Locate the cell with the specified text and output its [X, Y] center coordinate. 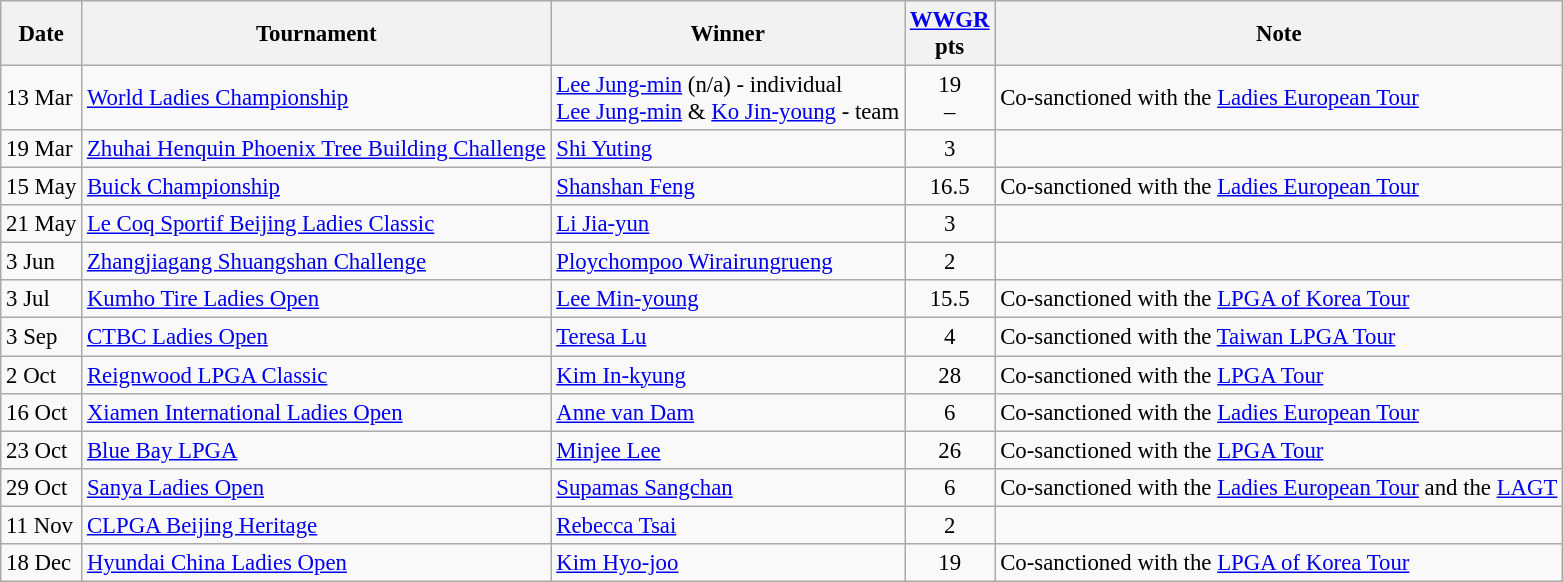
Kim Hyo-joo [728, 563]
Shanshan Feng [728, 187]
23 Oct [42, 450]
19 [949, 563]
3 Sep [42, 337]
18 Dec [42, 563]
Kim In-kyung [728, 375]
Hyundai China Ladies Open [316, 563]
Lee Min-young [728, 299]
29 Oct [42, 487]
Blue Bay LPGA [316, 450]
CTBC Ladies Open [316, 337]
Kumho Tire Ladies Open [316, 299]
Anne van Dam [728, 412]
Co-sanctioned with the Ladies European Tour and the LAGT [1279, 487]
3 Jul [42, 299]
Shi Yuting [728, 149]
Reignwood LPGA Classic [316, 375]
Note [1279, 34]
16.5 [949, 187]
Sanya Ladies Open [316, 487]
Lee Jung-min (n/a) - individual Lee Jung-min & Ko Jin-young - team [728, 98]
4 [949, 337]
13 Mar [42, 98]
Minjee Lee [728, 450]
3 Jun [42, 262]
Co-sanctioned with the Taiwan LPGA Tour [1279, 337]
Zhangjiagang Shuangshan Challenge [316, 262]
Li Jia-yun [728, 224]
Buick Championship [316, 187]
Rebecca Tsai [728, 525]
CLPGA Beijing Heritage [316, 525]
Zhuhai Henquin Phoenix Tree Building Challenge [316, 149]
26 [949, 450]
Ploychompoo Wirairungrueng [728, 262]
Winner [728, 34]
Supamas Sangchan [728, 487]
19 Mar [42, 149]
15.5 [949, 299]
19– [949, 98]
Date [42, 34]
Le Coq Sportif Beijing Ladies Classic [316, 224]
15 May [42, 187]
Tournament [316, 34]
2 Oct [42, 375]
Xiamen International Ladies Open [316, 412]
16 Oct [42, 412]
Teresa Lu [728, 337]
11 Nov [42, 525]
28 [949, 375]
WWGRpts [949, 34]
World Ladies Championship [316, 98]
21 May [42, 224]
